Return the [x, y] coordinate for the center point of the cell that contains the specified text.  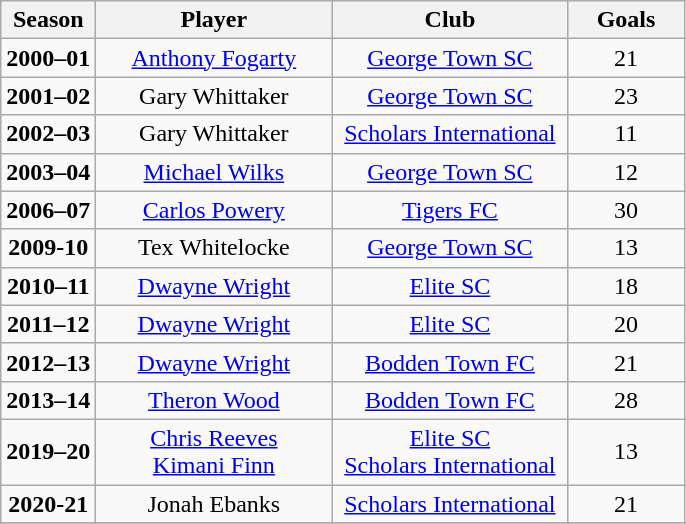
12 [626, 172]
11 [626, 134]
Season [48, 20]
Carlos Powery [214, 210]
2003–04 [48, 172]
2010–11 [48, 286]
2019–20 [48, 452]
2020-21 [48, 503]
Player [214, 20]
Michael Wilks [214, 172]
23 [626, 96]
2001–02 [48, 96]
Club [450, 20]
2013–14 [48, 400]
2006–07 [48, 210]
Elite SCScholars International [450, 452]
2000–01 [48, 58]
18 [626, 286]
2011–12 [48, 324]
28 [626, 400]
Goals [626, 20]
Chris ReevesKimani Finn [214, 452]
2009-10 [48, 248]
Jonah Ebanks [214, 503]
2012–13 [48, 362]
Theron Wood [214, 400]
Anthony Fogarty [214, 58]
20 [626, 324]
30 [626, 210]
Tex Whitelocke [214, 248]
Tigers FC [450, 210]
2002–03 [48, 134]
